Return [X, Y] of the center of cell containing provided text 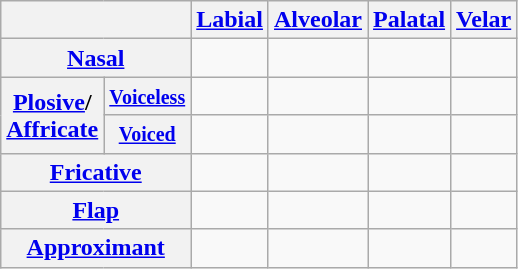
Plosive/Affricate [52, 115]
Fricative [96, 172]
Voiced [148, 134]
Voiceless [148, 96]
Flap [96, 210]
Alveolar [318, 20]
Nasal [96, 58]
Approximant [96, 248]
Velar [484, 20]
Palatal [410, 20]
Labial [230, 20]
